Scan for the cell matching the given text and deliver its [X, Y] coordinate at center. 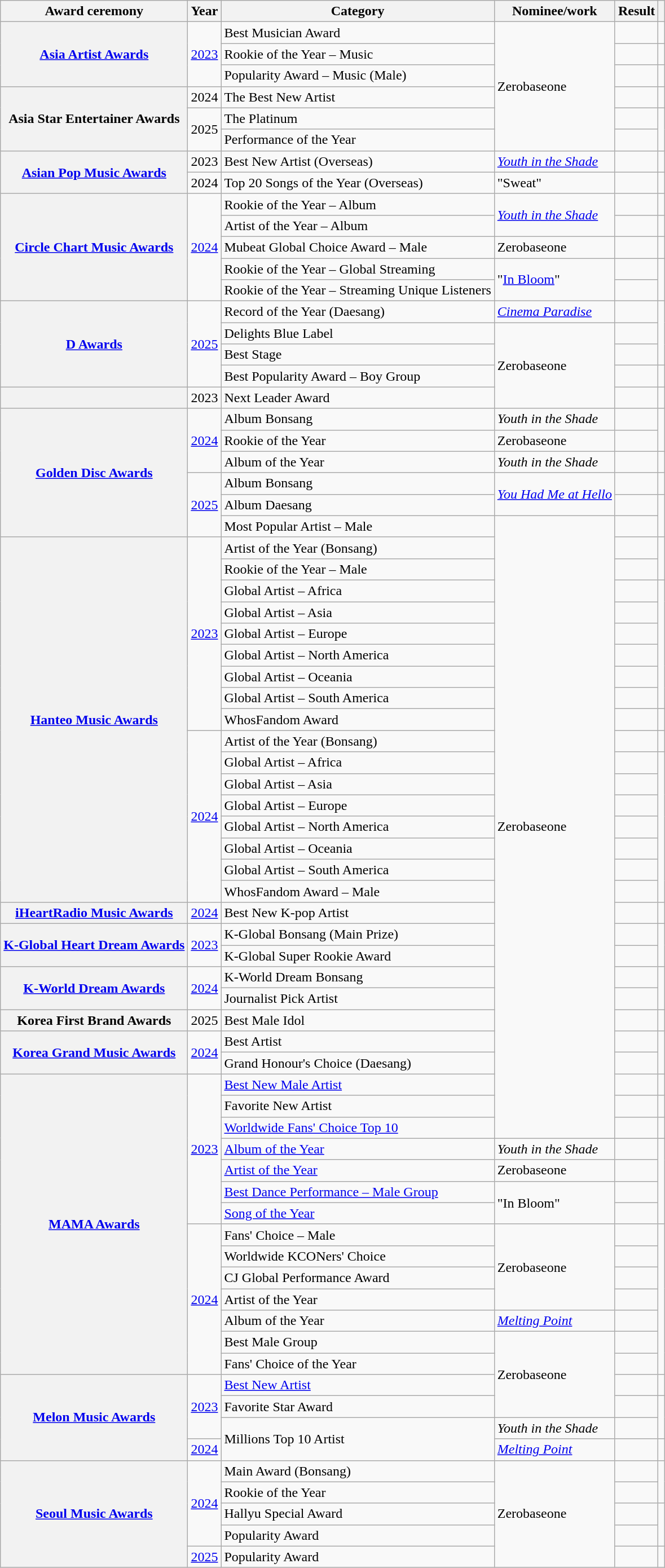
Next Leader Award [358, 398]
Favorite Star Award [358, 1407]
Favorite New Artist [358, 1106]
Korea Grand Music Awards [94, 1052]
Rookie of the Year – Streaming Unique Listeners [358, 290]
Best New K-pop Artist [358, 913]
Best Male Idol [358, 1020]
Hallyu Special Award [358, 1514]
CJ Global Performance Award [358, 1278]
Category [358, 11]
Best Musician Award [358, 33]
Worldwide KCONers' Choice [358, 1256]
MAMA Awards [94, 1224]
Best Artist [358, 1042]
K-World Dream Awards [94, 988]
Mubeat Global Choice Award – Male [358, 247]
Best Male Group [358, 1342]
WhosFandom Award [358, 720]
Song of the Year [358, 1213]
Artist of the Year – Album [358, 226]
Popularity Award – Music (Male) [358, 76]
Fans' Choice – Male [358, 1235]
WhosFandom Award – Male [358, 891]
K-Global Bonsang (Main Prize) [358, 934]
Asia Artist Awards [94, 54]
Asia Star Entertainer Awards [94, 118]
"Sweat" [554, 183]
Nominee/work [554, 11]
K-Global Heart Dream Awards [94, 945]
Award ceremony [94, 11]
You Had Me at Hello [554, 494]
Rookie of the Year – Music [358, 54]
Album Daesang [358, 505]
Best Dance Performance – Male Group [358, 1192]
Result [636, 11]
Fans' Choice of the Year [358, 1364]
Record of the Year (Daesang) [358, 312]
Golden Disc Awards [94, 473]
iHeartRadio Music Awards [94, 913]
Best Stage [358, 355]
Most Popular Artist – Male [358, 526]
Hanteo Music Awards [94, 720]
Grand Honour's Choice (Daesang) [358, 1063]
Best Popularity Award – Boy Group [358, 376]
Melon Music Awards [94, 1417]
Rookie of the Year – Album [358, 204]
Best New Artist (Overseas) [358, 161]
Performance of the Year [358, 140]
Rookie of the Year – Male [358, 569]
The Platinum [358, 118]
Worldwide Fans' Choice Top 10 [358, 1127]
Delights Blue Label [358, 333]
Main Award (Bonsang) [358, 1471]
Rookie of the Year – Global Streaming [358, 269]
Best New Male Artist [358, 1085]
Circle Chart Music Awards [94, 247]
Best New Artist [358, 1385]
K-Global Super Rookie Award [358, 956]
Cinema Paradise [554, 312]
K-World Dream Bonsang [358, 977]
Seoul Music Awards [94, 1514]
Korea First Brand Awards [94, 1020]
Millions Top 10 Artist [358, 1439]
Year [204, 11]
D Awards [94, 344]
Journalist Pick Artist [358, 999]
Top 20 Songs of the Year (Overseas) [358, 183]
The Best New Artist [358, 97]
Asian Pop Music Awards [94, 172]
